Locate the cell with the specified text and output its [x, y] center coordinate. 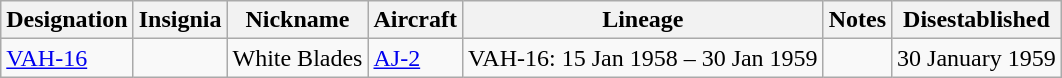
30 January 1959 [977, 58]
Insignia [180, 20]
Disestablished [977, 20]
Nickname [298, 20]
Aircraft [416, 20]
Lineage [644, 20]
VAH-16 [67, 58]
White Blades [298, 58]
Notes [857, 20]
AJ-2 [416, 58]
Designation [67, 20]
VAH-16: 15 Jan 1958 – 30 Jan 1959 [644, 58]
